Capture the cell that displays the provided text and extract its (x, y) central coordinate. 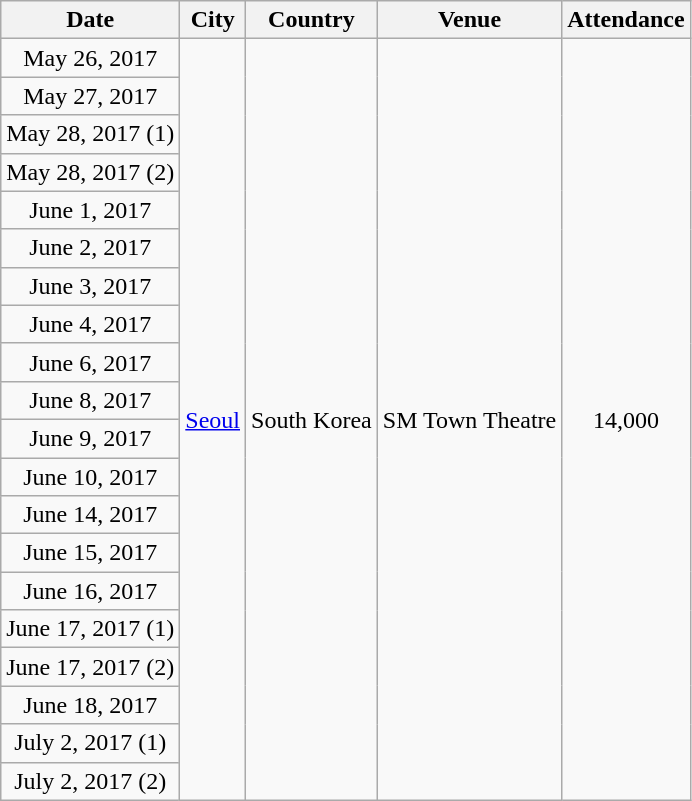
July 2, 2017 (1) (90, 743)
June 16, 2017 (90, 591)
South Korea (312, 420)
Country (312, 20)
June 17, 2017 (1) (90, 629)
June 17, 2017 (2) (90, 667)
City (213, 20)
14,000 (626, 420)
May 26, 2017 (90, 58)
Seoul (213, 420)
June 18, 2017 (90, 705)
Attendance (626, 20)
June 2, 2017 (90, 248)
June 3, 2017 (90, 286)
June 4, 2017 (90, 324)
June 14, 2017 (90, 515)
July 2, 2017 (2) (90, 781)
May 28, 2017 (1) (90, 134)
May 28, 2017 (2) (90, 172)
Date (90, 20)
June 8, 2017 (90, 400)
June 10, 2017 (90, 477)
May 27, 2017 (90, 96)
June 9, 2017 (90, 438)
SM Town Theatre (469, 420)
Venue (469, 20)
June 1, 2017 (90, 210)
June 15, 2017 (90, 553)
June 6, 2017 (90, 362)
